Detect which cell encompasses the target text, then output its (X, Y) center coordinate. 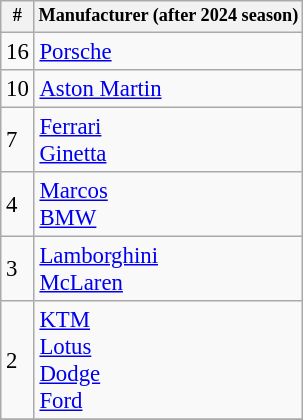
Porsche (168, 51)
Lamborghini McLaren (168, 270)
# (18, 16)
2 (18, 360)
Manufacturer (after 2024 season) (168, 16)
Aston Martin (168, 89)
Marcos BMW (168, 204)
4 (18, 204)
10 (18, 89)
3 (18, 270)
Ferrari Ginetta (168, 140)
KTM Lotus Dodge Ford (168, 360)
16 (18, 51)
7 (18, 140)
